Find where the given text appears and provide that cell's center as (X, Y) coordinate. 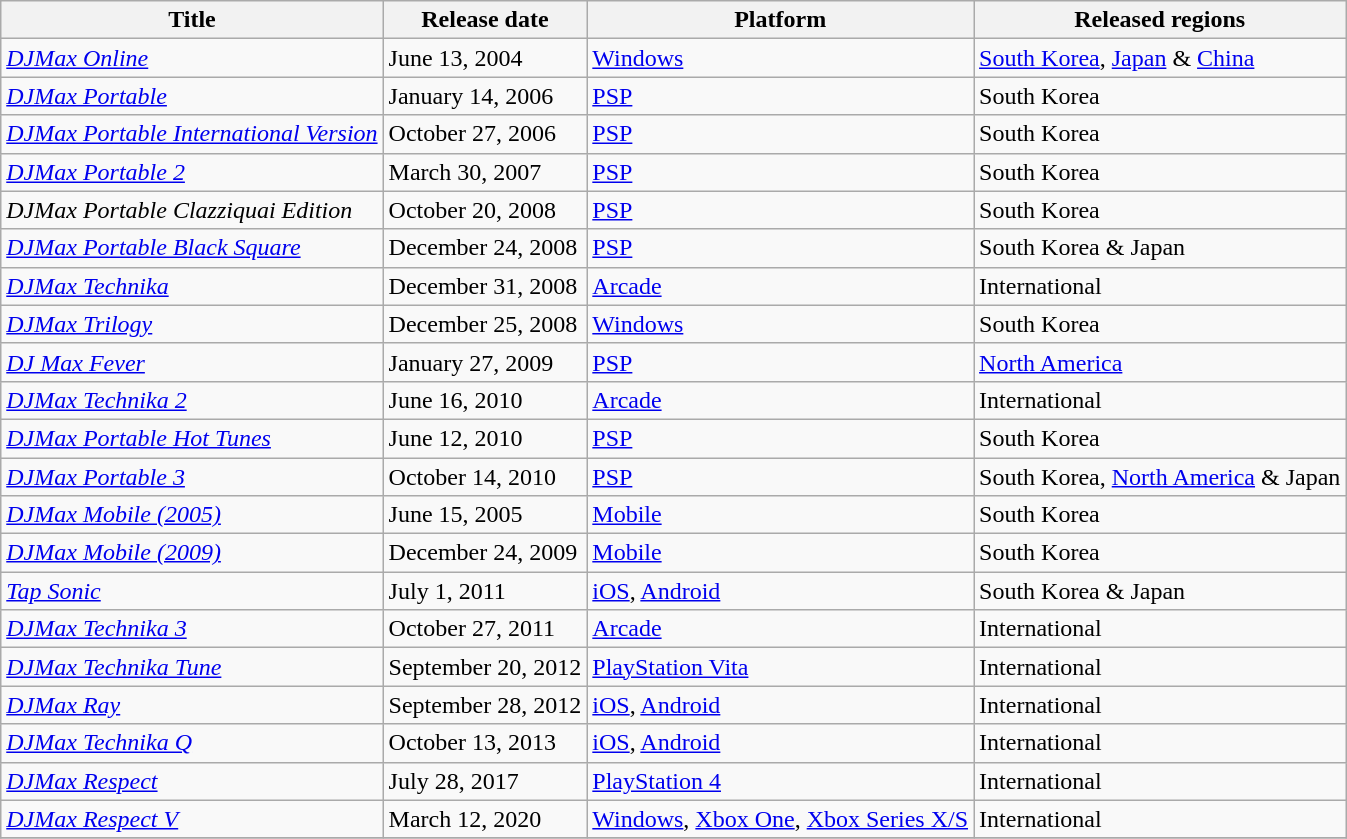
June 12, 2010 (485, 438)
DJMax Portable Black Square (192, 248)
DJMax Technika 2 (192, 400)
DJMax Technika (192, 286)
March 30, 2007 (485, 172)
December 24, 2008 (485, 248)
October 20, 2008 (485, 210)
DJ Max Fever (192, 362)
December 31, 2008 (485, 286)
DJMax Online (192, 58)
Release date (485, 20)
DJMax Technika 3 (192, 629)
July 1, 2011 (485, 591)
October 14, 2010 (485, 477)
DJMax Portable 3 (192, 477)
DJMax Mobile (2005) (192, 515)
DJMax Portable Hot Tunes (192, 438)
PlayStation 4 (780, 781)
DJMax Technika Tune (192, 667)
DJMax Portable 2 (192, 172)
Title (192, 20)
Windows, Xbox One, Xbox Series X/S (780, 819)
South Korea, Japan & China (1160, 58)
October 27, 2011 (485, 629)
January 27, 2009 (485, 362)
June 16, 2010 (485, 400)
South Korea, North America & Japan (1160, 477)
July 28, 2017 (485, 781)
June 13, 2004 (485, 58)
DJMax Portable Clazziquai Edition (192, 210)
December 25, 2008 (485, 324)
DJMax Trilogy (192, 324)
October 27, 2006 (485, 134)
Tap Sonic (192, 591)
DJMax Technika Q (192, 743)
DJMax Mobile (2009) (192, 553)
DJMax Ray (192, 705)
March 12, 2020 (485, 819)
DJMax Respect V (192, 819)
October 13, 2013 (485, 743)
June 15, 2005 (485, 515)
DJMax Portable International Version (192, 134)
PlayStation Vita (780, 667)
Platform (780, 20)
DJMax Respect (192, 781)
DJMax Portable (192, 96)
December 24, 2009 (485, 553)
North America (1160, 362)
September 28, 2012 (485, 705)
Released regions (1160, 20)
September 20, 2012 (485, 667)
January 14, 2006 (485, 96)
